Locate the cell with the specified text and output its (X, Y) center coordinate. 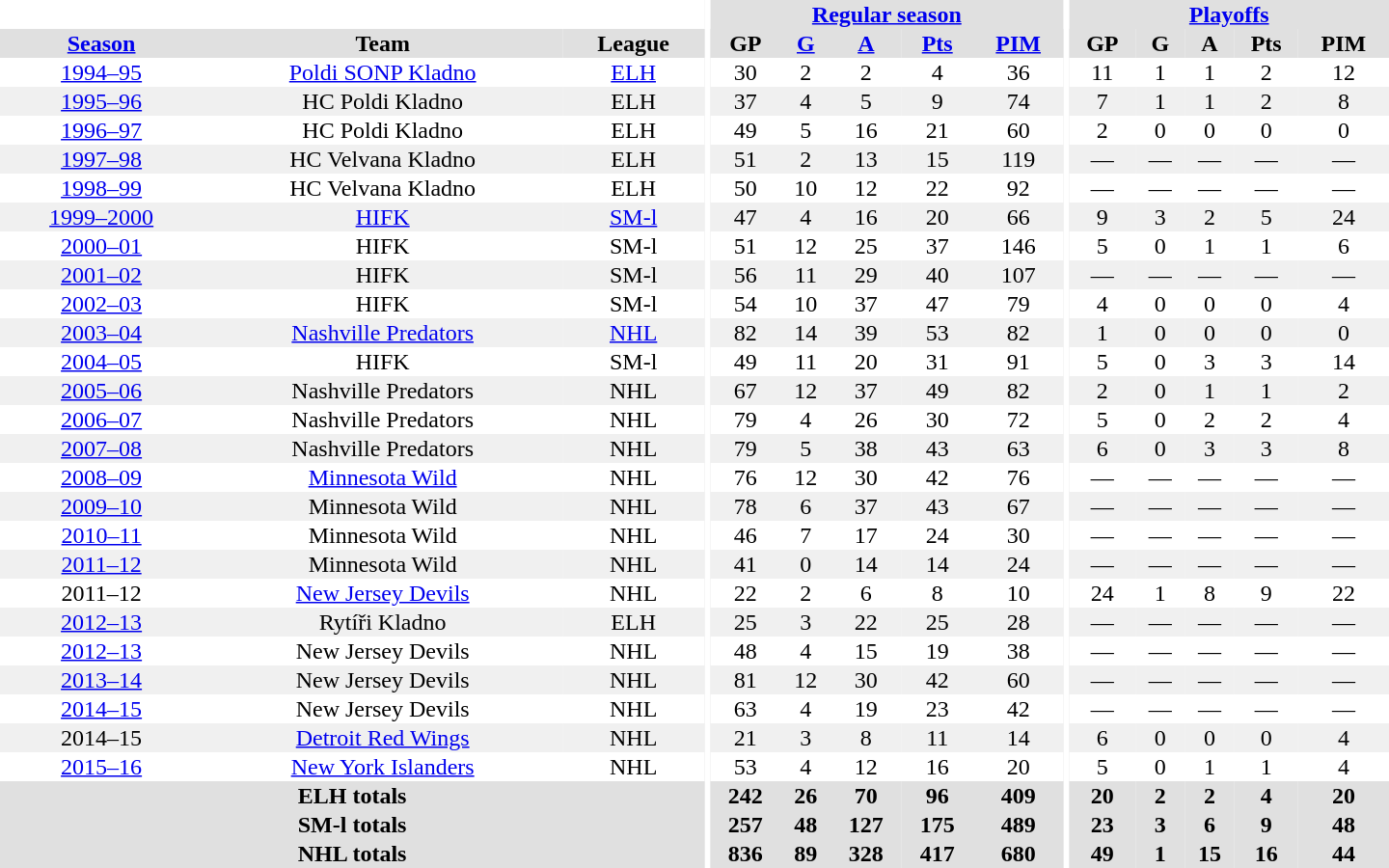
127 (866, 825)
2000–01 (101, 246)
56 (746, 275)
2003–04 (101, 333)
66 (1019, 217)
54 (746, 304)
2001–02 (101, 275)
Poldi SONP Kladno (382, 72)
Team (382, 43)
2006–07 (101, 420)
1999–2000 (101, 217)
2004–05 (101, 362)
257 (746, 825)
119 (1019, 159)
41 (746, 564)
NHL totals (352, 854)
2008–09 (101, 477)
2002–03 (101, 304)
17 (866, 535)
92 (1019, 188)
680 (1019, 854)
2009–10 (101, 506)
1996–97 (101, 130)
39 (866, 333)
ELH totals (352, 796)
417 (938, 854)
36 (1019, 72)
328 (866, 854)
1994–95 (101, 72)
89 (806, 854)
13 (866, 159)
96 (938, 796)
2007–08 (101, 448)
91 (1019, 362)
2010–11 (101, 535)
2015–16 (101, 767)
Detroit Red Wings (382, 738)
489 (1019, 825)
League (633, 43)
107 (1019, 275)
SM-l totals (352, 825)
1998–99 (101, 188)
28 (1019, 622)
Season (101, 43)
New York Islanders (382, 767)
2013–14 (101, 680)
Rytíři Kladno (382, 622)
40 (938, 275)
29 (866, 275)
146 (1019, 246)
836 (746, 854)
2005–06 (101, 391)
70 (866, 796)
81 (746, 680)
1995–96 (101, 101)
Regular season (887, 14)
46 (746, 535)
50 (746, 188)
175 (938, 825)
72 (1019, 420)
1997–98 (101, 159)
31 (938, 362)
78 (746, 506)
242 (746, 796)
44 (1344, 854)
74 (1019, 101)
409 (1019, 796)
Playoffs (1229, 14)
